Search for the cell housing the specified text and yield its [X, Y] center coordinate. 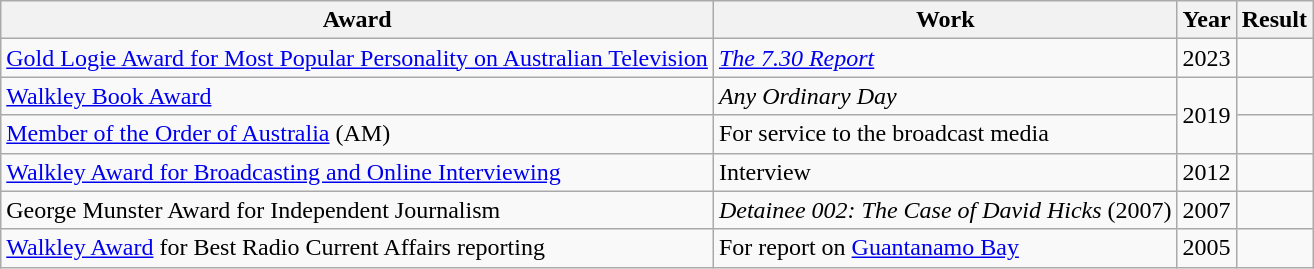
Work [945, 20]
For service to the broadcast media [945, 134]
Result [1274, 20]
For report on Guantanamo Bay [945, 248]
Walkley Award for Broadcasting and Online Interviewing [358, 172]
Any Ordinary Day [945, 96]
Interview [945, 172]
Walkley Book Award [358, 96]
George Munster Award for Independent Journalism [358, 210]
Award [358, 20]
2005 [1206, 248]
2012 [1206, 172]
Walkley Award for Best Radio Current Affairs reporting [358, 248]
2007 [1206, 210]
Gold Logie Award for Most Popular Personality on Australian Television [358, 58]
Year [1206, 20]
2019 [1206, 115]
Member of the Order of Australia (AM) [358, 134]
Detainee 002: The Case of David Hicks (2007) [945, 210]
2023 [1206, 58]
The 7.30 Report [945, 58]
